Find where the given text appears and provide that cell's center as (x, y) coordinate. 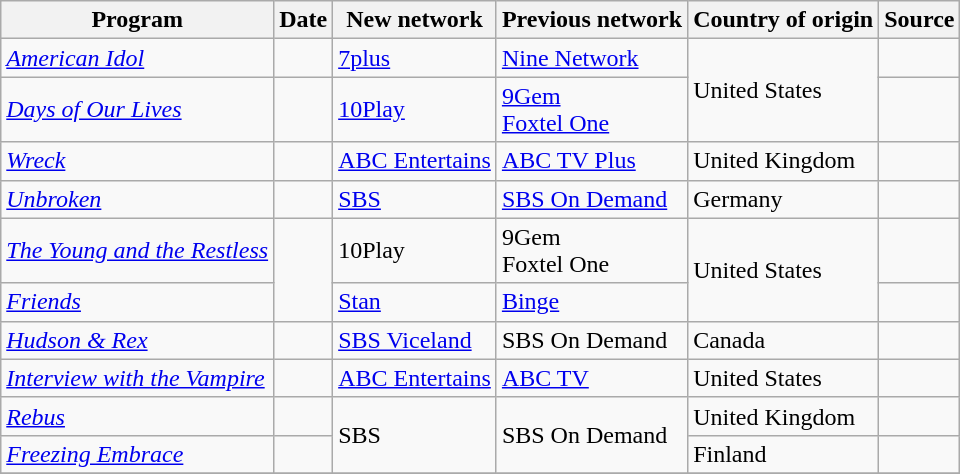
Binge (592, 302)
SBS Viceland (415, 340)
Date (304, 20)
Interview with the Vampire (138, 378)
Country of origin (784, 20)
The Young and the Restless (138, 250)
Hudson & Rex (138, 340)
Unbroken (138, 199)
Finland (784, 454)
Rebus (138, 416)
American Idol (138, 58)
Germany (784, 199)
Wreck (138, 161)
Freezing Embrace (138, 454)
Program (138, 20)
Friends (138, 302)
7plus (415, 58)
New network (415, 20)
Source (920, 20)
ABC TV Plus (592, 161)
Canada (784, 340)
Nine Network (592, 58)
Days of Our Lives (138, 110)
Previous network (592, 20)
Stan (415, 302)
ABC TV (592, 378)
